Output the (x, y) coordinate of the center of the cell containing the given text.  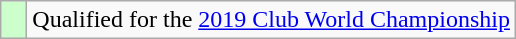
Qualified for the 2019 Club World Championship (272, 20)
